Search for the cell housing the specified text and yield its [X, Y] center coordinate. 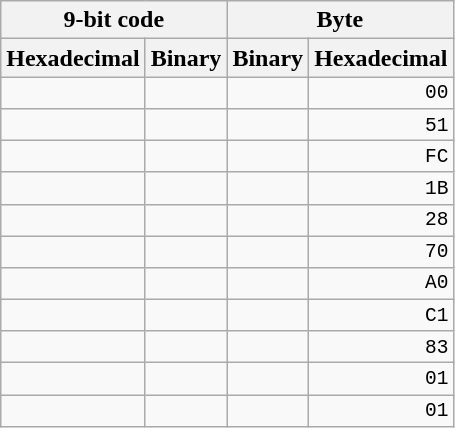
C1 [381, 315]
Byte [340, 20]
28 [381, 220]
FC [381, 156]
9-bit code [114, 20]
70 [381, 252]
A0 [381, 284]
51 [381, 125]
83 [381, 347]
00 [381, 93]
1B [381, 188]
